Find where the given text appears and provide that cell's center as (X, Y) coordinate. 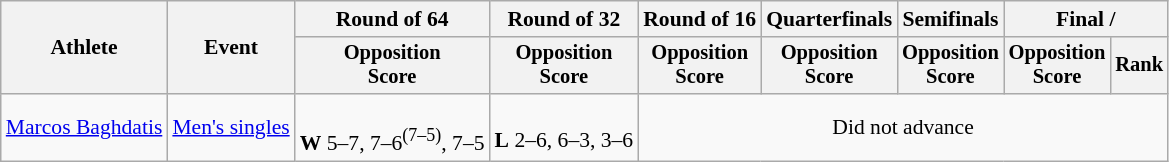
Did not advance (903, 128)
L 2–6, 6–3, 3–6 (564, 128)
Round of 16 (700, 19)
Round of 32 (564, 19)
Quarterfinals (829, 19)
Semifinals (950, 19)
Rank (1139, 66)
Athlete (84, 48)
Event (230, 48)
Round of 64 (392, 19)
Men's singles (230, 128)
Marcos Baghdatis (84, 128)
W 5–7, 7–6(7–5), 7–5 (392, 128)
Final / (1086, 19)
